Find where the given text appears and provide that cell's center as [x, y] coordinate. 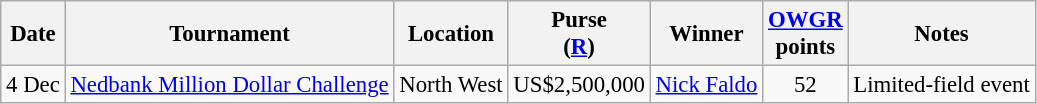
US$2,500,000 [579, 85]
4 Dec [33, 85]
Notes [942, 34]
Tournament [230, 34]
Limited-field event [942, 85]
North West [451, 85]
OWGRpoints [806, 34]
52 [806, 85]
Winner [706, 34]
Nedbank Million Dollar Challenge [230, 85]
Purse(R) [579, 34]
Location [451, 34]
Nick Faldo [706, 85]
Date [33, 34]
